Provide the (X, Y) coordinate of the cell's center where the given text is located.  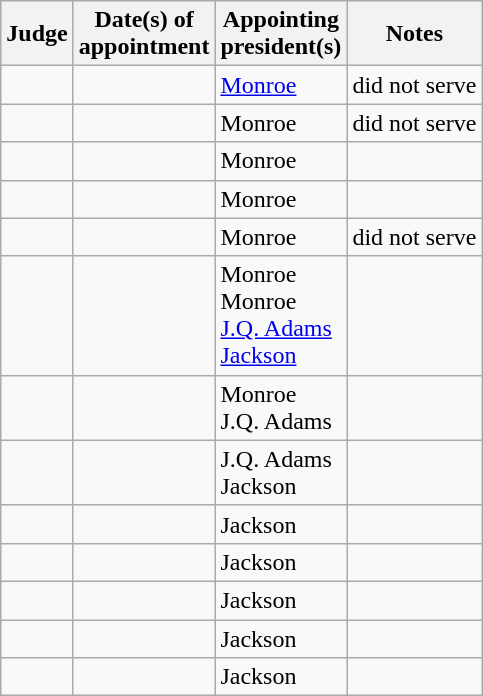
MonroeJ.Q. Adams (281, 408)
Judge (37, 34)
Appointingpresident(s) (281, 34)
MonroeMonroeJ.Q. AdamsJackson (281, 316)
Date(s) ofappointment (144, 34)
Notes (414, 34)
J.Q. AdamsJackson (281, 472)
